Find where the given text appears and provide that cell's center as [x, y] coordinate. 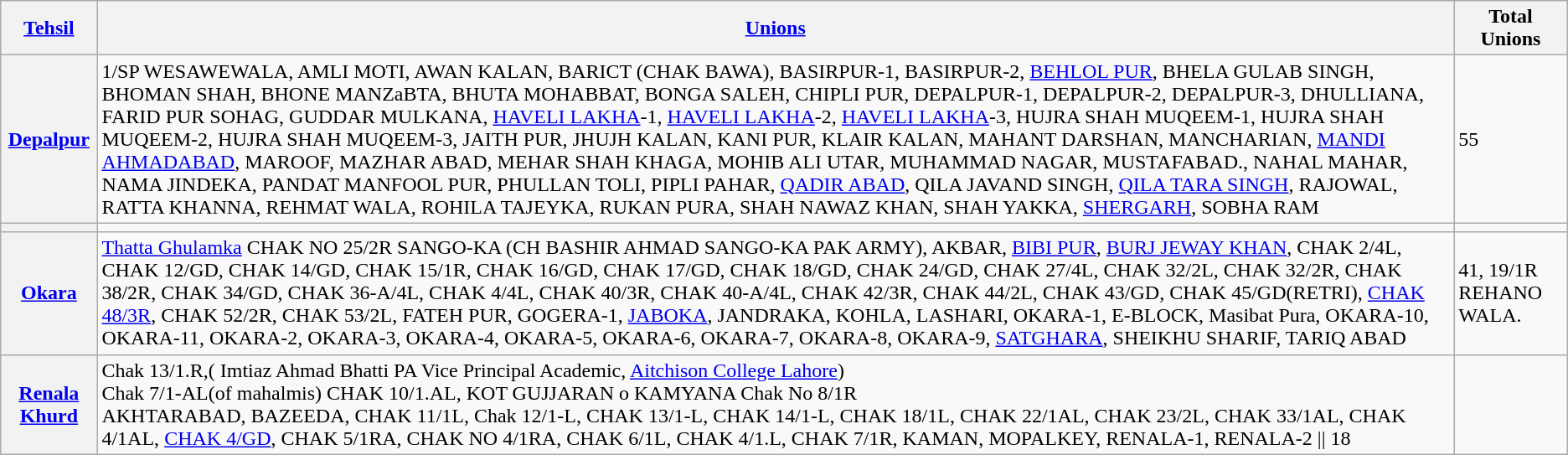
Renala Khurd [49, 404]
Depalpur [49, 139]
41, 19/1R REHANO WALA. [1511, 293]
Unions [776, 28]
Total Unions [1511, 28]
55 [1511, 139]
Tehsil [49, 28]
Okara [49, 293]
